Output the [x, y] coordinate of the center of the cell containing the given text.  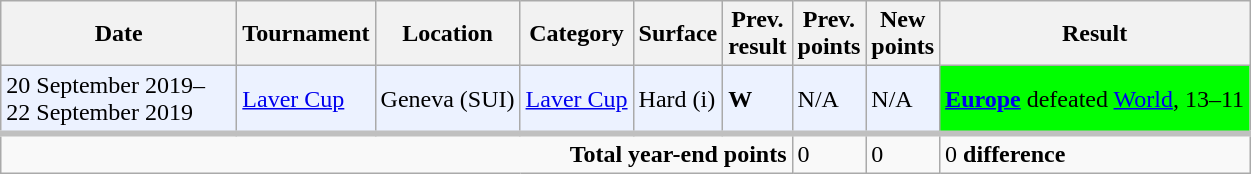
Result [1095, 34]
Surface [678, 34]
Prev.result [758, 34]
Category [576, 34]
Newpoints [903, 34]
W [758, 100]
0 difference [1095, 153]
Prev.points [829, 34]
Hard (i) [678, 100]
Geneva (SUI) [448, 100]
Tournament [306, 34]
Total year-end points [396, 153]
Date [119, 34]
20 September 2019–22 September 2019 [119, 100]
Location [448, 34]
Europe defeated World, 13–11 [1095, 100]
